Output the (X, Y) coordinate of the center of the cell containing the given text.  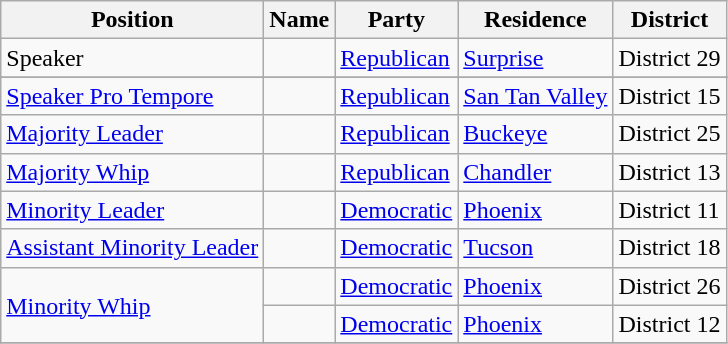
Speaker Pro Tempore (132, 96)
Majority Whip (132, 172)
Name (300, 20)
Surprise (536, 58)
Assistant Minority Leader (132, 248)
District 29 (670, 58)
San Tan Valley (536, 96)
Speaker (132, 58)
District 15 (670, 96)
Majority Leader (132, 134)
District 26 (670, 286)
District (670, 20)
Chandler (536, 172)
Position (132, 20)
District 25 (670, 134)
Buckeye (536, 134)
District 11 (670, 210)
Minority Leader (132, 210)
Party (396, 20)
Minority Whip (132, 305)
District 12 (670, 324)
District 18 (670, 248)
District 13 (670, 172)
Residence (536, 20)
Tucson (536, 248)
